From the cell containing the given text, extract its center point as [x, y] coordinate. 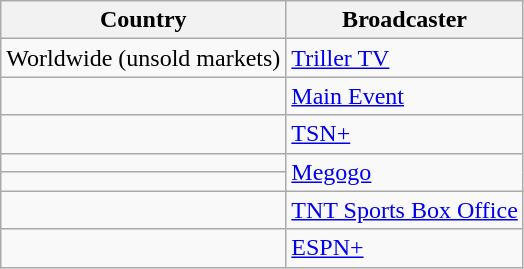
Triller TV [404, 58]
TNT Sports Box Office [404, 210]
Main Event [404, 96]
TSN+ [404, 134]
Worldwide (unsold markets) [144, 58]
Country [144, 20]
Megogo [404, 172]
Broadcaster [404, 20]
ESPN+ [404, 248]
